Determine the [X, Y] coordinate at the center of the cell enclosing the given text.  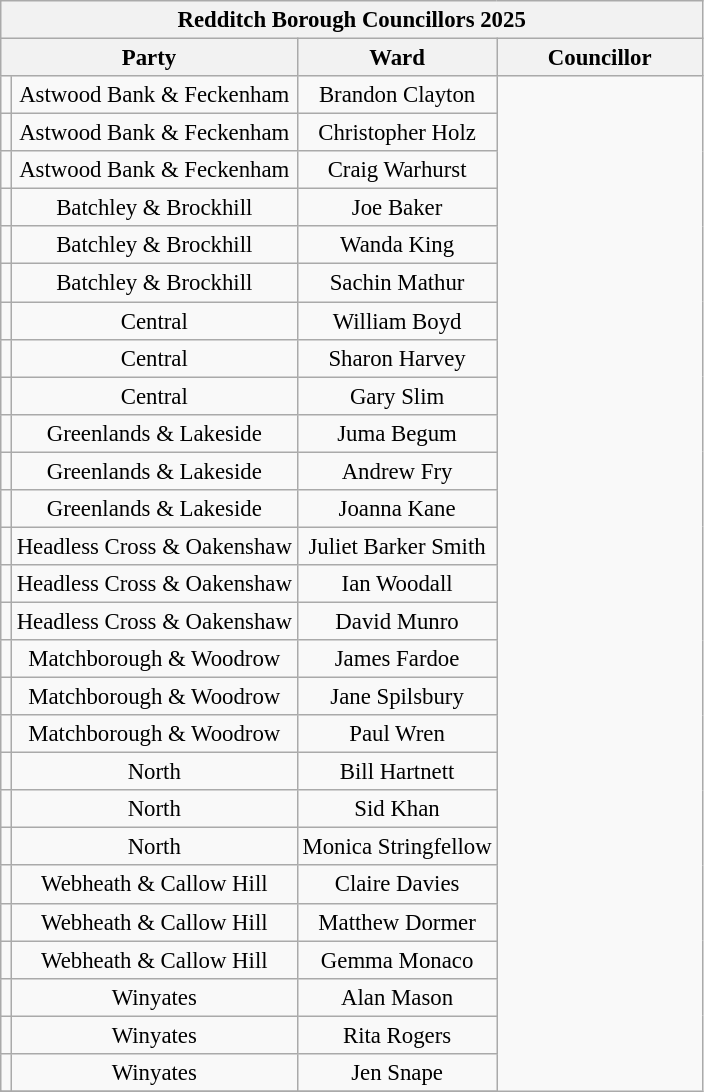
Councillor [600, 58]
Party [149, 58]
Joe Baker [397, 208]
Claire Davies [397, 885]
David Munro [397, 621]
Alan Mason [397, 997]
William Boyd [397, 321]
Jane Spilsbury [397, 697]
Christopher Holz [397, 133]
Ian Woodall [397, 584]
Matthew Dormer [397, 922]
Rita Rogers [397, 1035]
Craig Warhurst [397, 170]
Sid Khan [397, 809]
James Fardoe [397, 659]
Bill Hartnett [397, 772]
Paul Wren [397, 734]
Juma Begum [397, 433]
Juliet Barker Smith [397, 546]
Redditch Borough Councillors 2025 [352, 20]
Sachin Mathur [397, 283]
Joanna Kane [397, 509]
Jen Snape [397, 1073]
Monica Stringfellow [397, 847]
Brandon Clayton [397, 95]
Andrew Fry [397, 471]
Gary Slim [397, 396]
Wanda King [397, 245]
Sharon Harvey [397, 358]
Gemma Monaco [397, 960]
Ward [397, 58]
